Pinpoint the cell where the given text exists, returning its [X, Y] midpoint coordinate. 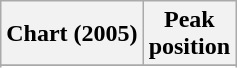
Chart (2005) [72, 34]
Peakposition [189, 34]
